For the text-containing cell, return its midpoint in [X, Y] coordinate format. 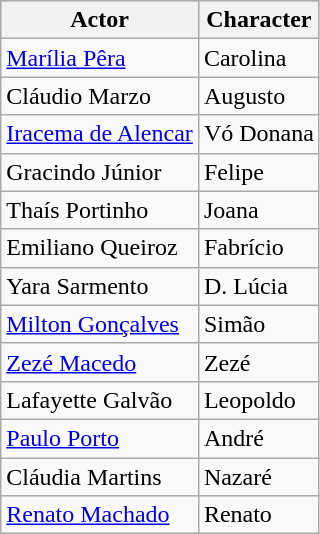
Iracema de Alencar [100, 134]
Vó Donana [258, 134]
Cláudia Martins [100, 477]
Yara Sarmento [100, 286]
Marília Pêra [100, 58]
Leopoldo [258, 400]
Actor [100, 20]
Renato Machado [100, 515]
Nazaré [258, 477]
Paulo Porto [100, 438]
Zezé Macedo [100, 362]
Lafayette Galvão [100, 400]
Zezé [258, 362]
Carolina [258, 58]
Augusto [258, 96]
Character [258, 20]
Fabrício [258, 248]
Emiliano Queiroz [100, 248]
Milton Gonçalves [100, 324]
André [258, 438]
Cláudio Marzo [100, 96]
Simão [258, 324]
Thaís Portinho [100, 210]
D. Lúcia [258, 286]
Felipe [258, 172]
Renato [258, 515]
Joana [258, 210]
Gracindo Júnior [100, 172]
